From the cell containing the given text, extract its center point as [X, Y] coordinate. 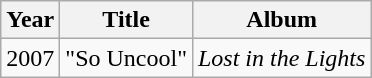
Year [30, 20]
Lost in the Lights [281, 58]
Title [126, 20]
2007 [30, 58]
"So Uncool" [126, 58]
Album [281, 20]
